Detect which cell encompasses the target text, then output its [x, y] center coordinate. 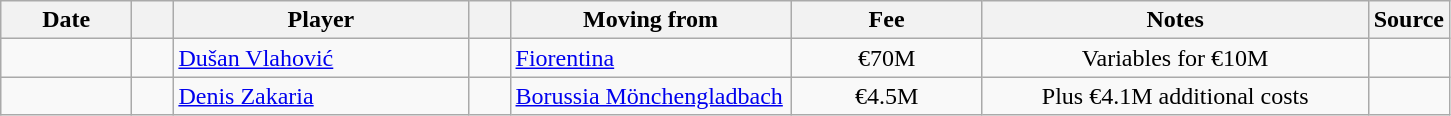
Player [321, 20]
Source [1408, 20]
Variables for €10M [1175, 58]
Date [66, 20]
€4.5M [886, 96]
Fiorentina [650, 58]
€70M [886, 58]
Plus €4.1M additional costs [1175, 96]
Fee [886, 20]
Moving from [650, 20]
Dušan Vlahović [321, 58]
Denis Zakaria [321, 96]
Notes [1175, 20]
Borussia Mönchengladbach [650, 96]
